Capture the cell that displays the provided text and extract its (X, Y) central coordinate. 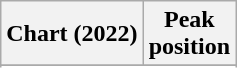
Peakposition (189, 34)
Chart (2022) (72, 34)
